For the text-containing cell, return its midpoint in [X, Y] coordinate format. 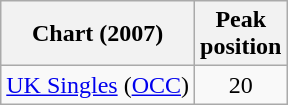
Chart (2007) [98, 34]
Peakposition [241, 34]
UK Singles (OCC) [98, 85]
20 [241, 85]
